From the cell containing the given text, extract its center point as [x, y] coordinate. 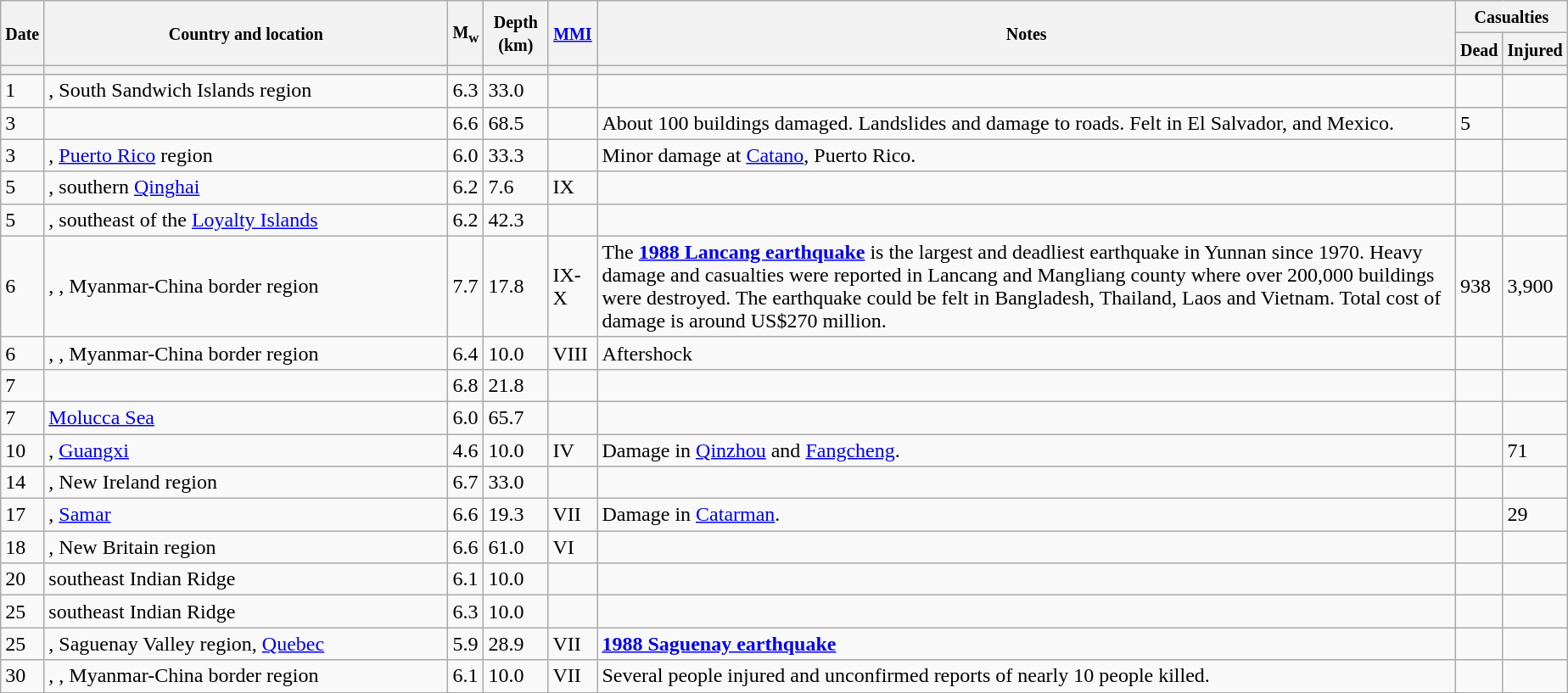
17.8 [516, 287]
About 100 buildings damaged. Landslides and damage to roads. Felt in El Salvador, and Mexico. [1027, 123]
IX-X [573, 287]
1988 Saguenay earthquake [1027, 644]
14 [22, 483]
Minor damage at Catano, Puerto Rico. [1027, 155]
938 [1479, 287]
5.9 [466, 644]
Injured [1535, 49]
Molucca Sea [246, 417]
7.7 [466, 287]
IV [573, 450]
61.0 [516, 547]
3,900 [1535, 287]
6.8 [466, 385]
Aftershock [1027, 353]
, Guangxi [246, 450]
MMI [573, 33]
Damage in Catarman. [1027, 515]
Damage in Qinzhou and Fangcheng. [1027, 450]
6.7 [466, 483]
, southern Qinghai [246, 187]
7.6 [516, 187]
Mw [466, 33]
, Saguenay Valley region, Quebec [246, 644]
1 [22, 91]
28.9 [516, 644]
42.3 [516, 220]
IX [573, 187]
33.3 [516, 155]
Dead [1479, 49]
, Samar [246, 515]
71 [1535, 450]
Country and location [246, 33]
21.8 [516, 385]
10 [22, 450]
18 [22, 547]
4.6 [466, 450]
Casualties [1511, 17]
17 [22, 515]
VIII [573, 353]
, southeast of the Loyalty Islands [246, 220]
20 [22, 579]
29 [1535, 515]
Several people injured and unconfirmed reports of nearly 10 people killed. [1027, 676]
Date [22, 33]
30 [22, 676]
19.3 [516, 515]
Notes [1027, 33]
, Puerto Rico region [246, 155]
6.4 [466, 353]
VI [573, 547]
68.5 [516, 123]
Depth (km) [516, 33]
, New Ireland region [246, 483]
65.7 [516, 417]
, South Sandwich Islands region [246, 91]
, New Britain region [246, 547]
